Search for the cell housing the specified text and yield its (X, Y) center coordinate. 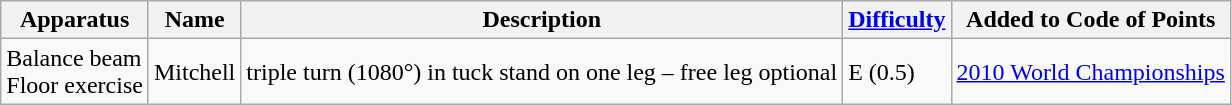
Apparatus (75, 20)
Mitchell (194, 72)
triple turn (1080°) in tuck stand on one leg – free leg optional (542, 72)
Added to Code of Points (1090, 20)
Balance beam Floor exercise (75, 72)
Description (542, 20)
E (0.5) (897, 72)
2010 World Championships (1090, 72)
Difficulty (897, 20)
Name (194, 20)
